Detect which cell encompasses the target text, then output its [x, y] center coordinate. 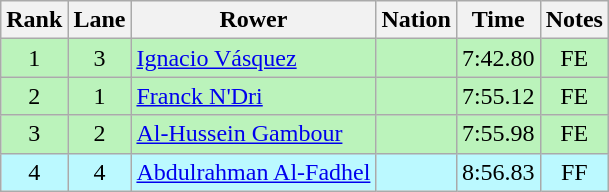
Rank [34, 20]
7:55.98 [498, 134]
Abdulrahman Al-Fadhel [254, 172]
Notes [574, 20]
7:55.12 [498, 96]
8:56.83 [498, 172]
FF [574, 172]
Time [498, 20]
Lane [100, 20]
Franck N'Dri [254, 96]
Al-Hussein Gambour [254, 134]
7:42.80 [498, 58]
Ignacio Vásquez [254, 58]
Rower [254, 20]
Nation [416, 20]
